Return (x, y) of the center of cell containing provided text 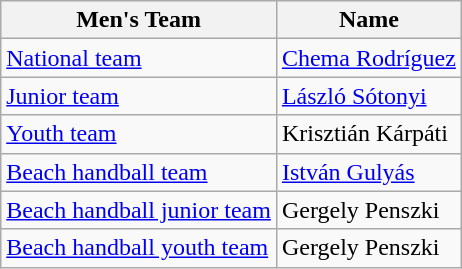
Beach handball team (139, 172)
National team (139, 58)
Krisztián Kárpáti (368, 134)
László Sótonyi (368, 96)
Name (368, 20)
Youth team (139, 134)
István Gulyás (368, 172)
Beach handball junior team (139, 210)
Chema Rodríguez (368, 58)
Men's Team (139, 20)
Junior team (139, 96)
Beach handball youth team (139, 248)
